For the text-containing cell, return its midpoint in (x, y) coordinate format. 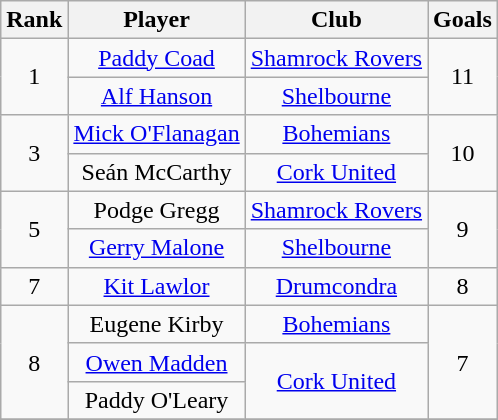
Goals (463, 20)
Owen Madden (156, 362)
Paddy Coad (156, 58)
Paddy O'Leary (156, 400)
Seán McCarthy (156, 172)
Mick O'Flanagan (156, 134)
Eugene Kirby (156, 324)
Podge Gregg (156, 210)
5 (34, 229)
1 (34, 77)
3 (34, 153)
Rank (34, 20)
Player (156, 20)
Kit Lawlor (156, 286)
Drumcondra (336, 286)
9 (463, 229)
Alf Hanson (156, 96)
Gerry Malone (156, 248)
Club (336, 20)
10 (463, 153)
11 (463, 77)
